For the text-containing cell, return its midpoint in (x, y) coordinate format. 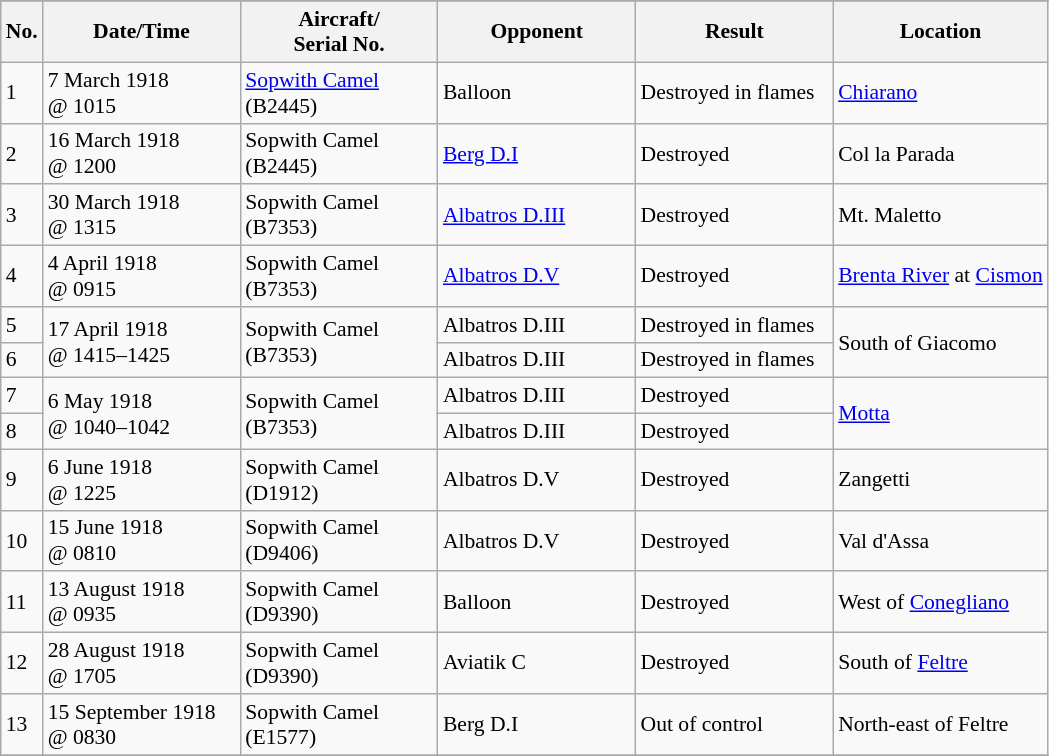
Zangetti (940, 480)
1 (22, 92)
13 August 1918@ 0935 (142, 602)
Chiarano (940, 92)
2 (22, 154)
Brenta River at Cismon (940, 276)
Location (940, 32)
Out of control (735, 724)
6 (22, 360)
Sopwith Camel(D9406) (339, 540)
Result (735, 32)
4 (22, 276)
Aircraft/Serial No. (339, 32)
28 August 1918@ 1705 (142, 664)
Sopwith Camel(E1577) (339, 724)
5 (22, 325)
Col la Parada (940, 154)
No. (22, 32)
17 April 1918@ 1415–1425 (142, 342)
16 March 1918@ 1200 (142, 154)
North-east of Feltre (940, 724)
Mt. Maletto (940, 216)
8 (22, 432)
West of Conegliano (940, 602)
South of Giacomo (940, 342)
3 (22, 216)
Val d'Assa (940, 540)
Sopwith Camel(D1912) (339, 480)
10 (22, 540)
15 September 1918@ 0830 (142, 724)
Motta (940, 414)
4 April 1918@ 0915 (142, 276)
7 March 1918@ 1015 (142, 92)
Date/Time (142, 32)
15 June 1918@ 0810 (142, 540)
6 May 1918@ 1040–1042 (142, 414)
South of Feltre (940, 664)
11 (22, 602)
7 (22, 396)
30 March 1918@ 1315 (142, 216)
9 (22, 480)
13 (22, 724)
Opponent (537, 32)
Aviatik C (537, 664)
6 June 1918@ 1225 (142, 480)
12 (22, 664)
